Detect which cell encompasses the target text, then output its [x, y] center coordinate. 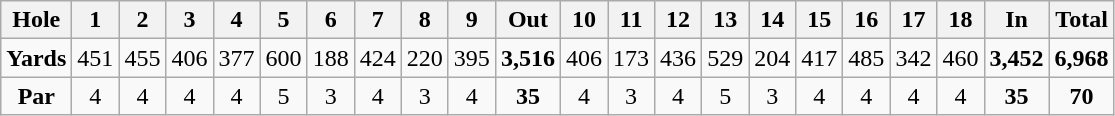
70 [1082, 96]
16 [866, 20]
18 [960, 20]
417 [820, 58]
Hole [36, 20]
451 [96, 58]
529 [726, 58]
6,968 [1082, 58]
342 [914, 58]
9 [472, 20]
10 [584, 20]
8 [424, 20]
3,452 [1016, 58]
460 [960, 58]
14 [772, 20]
3,516 [528, 58]
204 [772, 58]
13 [726, 20]
Out [528, 20]
In [1016, 20]
436 [678, 58]
17 [914, 20]
Par [36, 96]
12 [678, 20]
6 [330, 20]
11 [632, 20]
395 [472, 58]
1 [96, 20]
15 [820, 20]
7 [378, 20]
188 [330, 58]
377 [236, 58]
Total [1082, 20]
485 [866, 58]
220 [424, 58]
600 [284, 58]
173 [632, 58]
455 [142, 58]
Yards [36, 58]
2 [142, 20]
424 [378, 58]
